Determine the [x, y] coordinate at the center of the cell enclosing the given text.  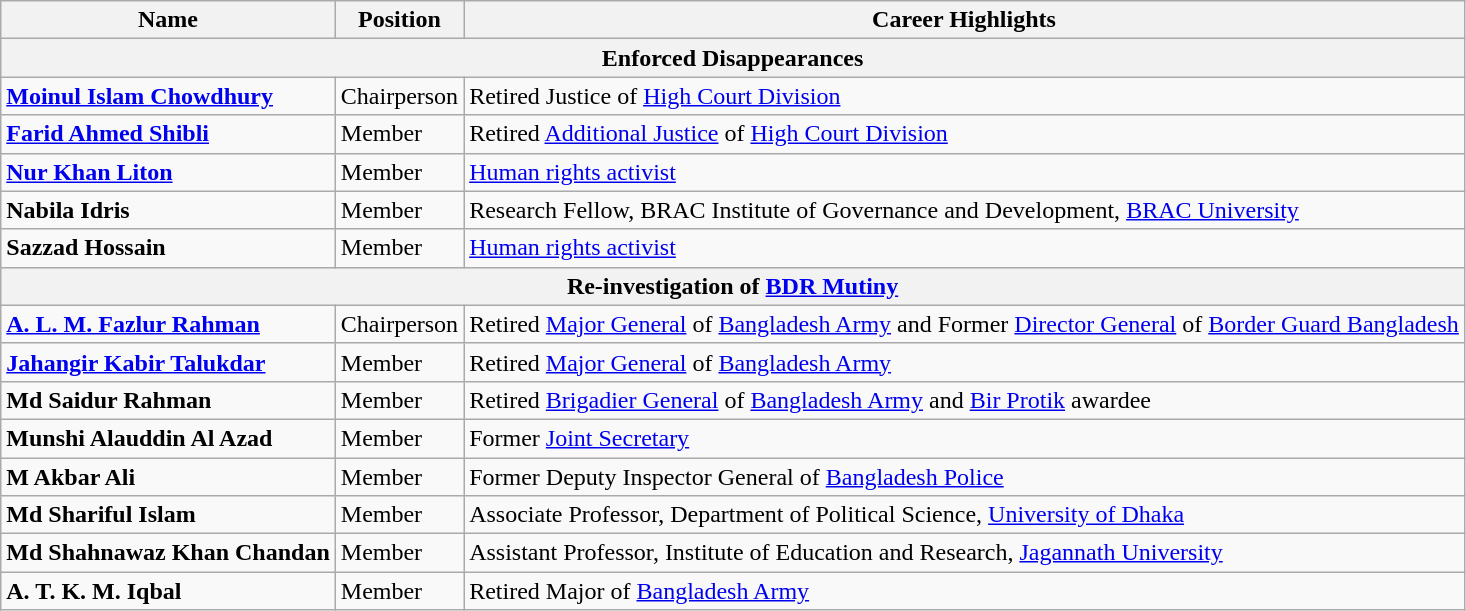
Retired Major General of Bangladesh Army [964, 362]
Former Deputy Inspector General of Bangladesh Police [964, 477]
Career Highlights [964, 20]
Moinul Islam Chowdhury [168, 96]
Retired Major General of Bangladesh Army and Former Director General of Border Guard Bangladesh [964, 324]
Nur Khan Liton [168, 172]
Name [168, 20]
Farid Ahmed Shibli [168, 134]
Position [399, 20]
Retired Brigadier General of Bangladesh Army and Bir Protik awardee [964, 400]
M Akbar Ali [168, 477]
Jahangir Kabir Talukdar [168, 362]
Assistant Professor, Institute of Education and Research, Jagannath University [964, 553]
Nabila Idris [168, 210]
A. L. M. Fazlur Rahman [168, 324]
A. T. K. M. Iqbal [168, 591]
Munshi Alauddin Al Azad [168, 438]
Md Saidur Rahman [168, 400]
Md Shahnawaz Khan Chandan [168, 553]
Retired Major of Bangladesh Army [964, 591]
Retired Justice of High Court Division [964, 96]
Former Joint Secretary [964, 438]
Associate Professor, Department of Political Science, University of Dhaka [964, 515]
Enforced Disappearances [733, 58]
Retired Additional Justice of High Court Division [964, 134]
Research Fellow, BRAC Institute of Governance and Development, BRAC University [964, 210]
Re-investigation of BDR Mutiny [733, 286]
Md Shariful Islam [168, 515]
Sazzad Hossain [168, 248]
